For the text-containing cell, return its midpoint in (X, Y) coordinate format. 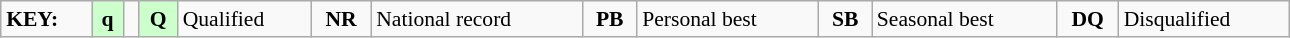
SB (846, 19)
KEY: (46, 19)
Seasonal best (964, 19)
National record (476, 19)
DQ (1088, 19)
NR (341, 19)
PB (610, 19)
Qualified (244, 19)
Personal best (728, 19)
Q (158, 19)
q (108, 19)
Disqualified (1204, 19)
